Return (X, Y) of the center of cell containing provided text 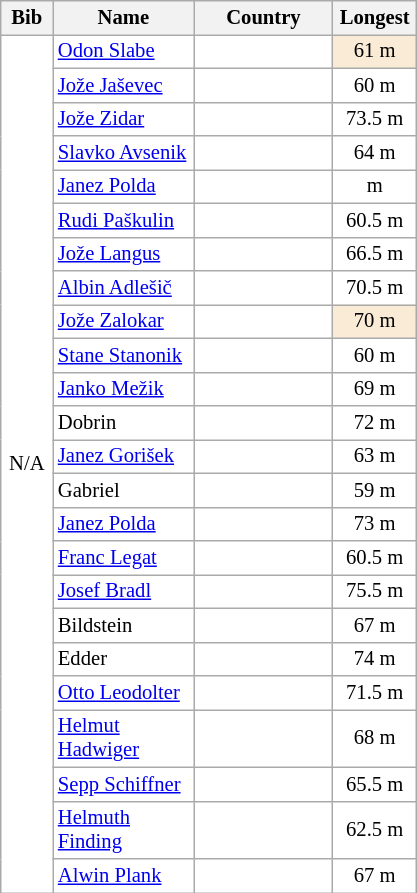
69 m (374, 389)
Edder (124, 659)
Gabriel (124, 490)
N/A (27, 463)
Dobrin (124, 423)
59 m (374, 490)
62.5 m (374, 830)
Jože Zalokar (124, 321)
63 m (374, 456)
72 m (374, 423)
64 m (374, 153)
Odon Slabe (124, 51)
Slavko Avsenik (124, 153)
74 m (374, 659)
71.5 m (374, 693)
Sepp Schiffner (124, 784)
m (374, 186)
Helmuth Finding (124, 830)
70 m (374, 321)
Janko Mežik (124, 389)
Otto Leodolter (124, 693)
Stane Stanonik (124, 355)
Jože Langus (124, 254)
Albin Adlešič (124, 287)
75.5 m (374, 591)
Alwin Plank (124, 875)
Bildstein (124, 625)
Josef Bradl (124, 591)
Franc Legat (124, 557)
61 m (374, 51)
73.5 m (374, 119)
68 m (374, 738)
Helmut Hadwiger (124, 738)
73 m (374, 524)
Jože Zidar (124, 119)
Country (264, 17)
Jože Jaševec (124, 85)
Name (124, 17)
65.5 m (374, 784)
Bib (27, 17)
66.5 m (374, 254)
70.5 m (374, 287)
Rudi Paškulin (124, 220)
Longest (374, 17)
Janez Gorišek (124, 456)
